Pinpoint the cell where the given text exists, returning its [X, Y] midpoint coordinate. 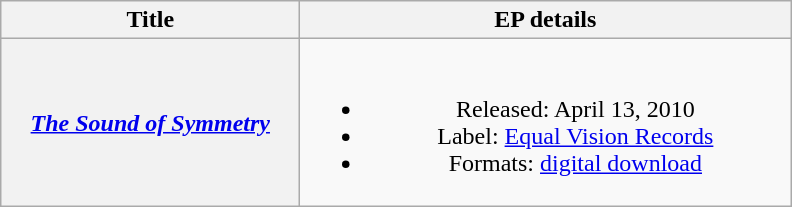
Title [150, 20]
The Sound of Symmetry [150, 122]
EP details [546, 20]
Released: April 13, 2010Label: Equal Vision RecordsFormats: digital download [546, 122]
